Return [x, y] of the center of cell containing provided text 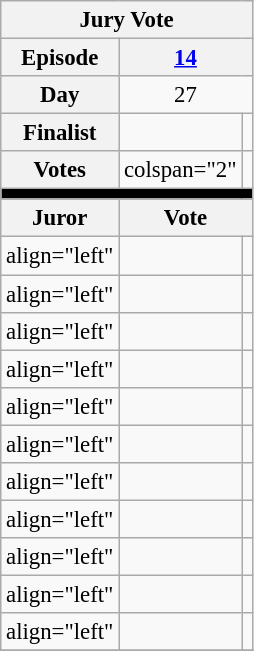
Jury Vote [127, 20]
Episode [60, 58]
27 [186, 95]
Vote [186, 219]
Day [60, 95]
Juror [60, 219]
Votes [60, 170]
colspan="2" [180, 170]
14 [186, 58]
Finalist [60, 133]
